Scan for the cell matching the given text and deliver its (X, Y) coordinate at center. 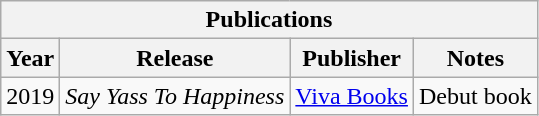
Release (175, 58)
Publications (269, 20)
Say Yass To Happiness (175, 96)
Year (30, 58)
Viva Books (352, 96)
Publisher (352, 58)
2019 (30, 96)
Notes (475, 58)
Debut book (475, 96)
